Capture the cell that displays the provided text and extract its [x, y] central coordinate. 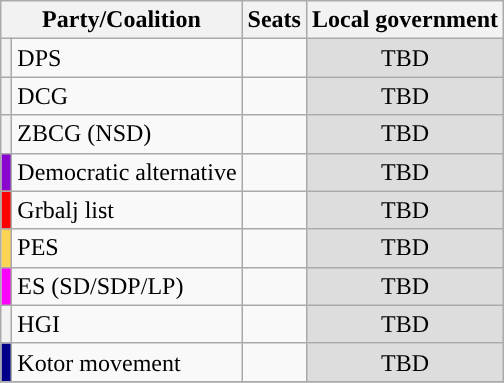
Kotor movement [127, 362]
ZBCG (NSD) [127, 134]
Grbalj list [127, 210]
DCG [127, 96]
Seats [274, 20]
HGI [127, 324]
Democratic alternative [127, 172]
Party/Coalition [122, 20]
ES (SD/SDP/LP) [127, 286]
DPS [127, 58]
PES [127, 248]
Local government [404, 20]
